Detect which cell encompasses the target text, then output its (x, y) center coordinate. 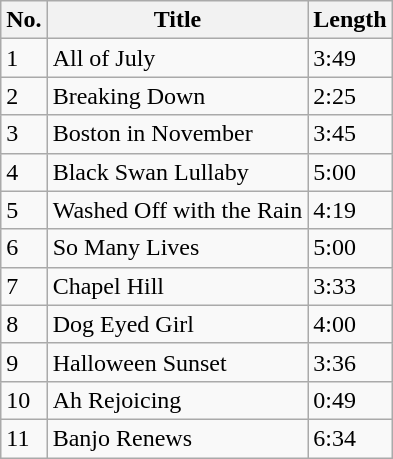
4:19 (350, 210)
Breaking Down (178, 96)
Chapel Hill (178, 286)
0:49 (350, 400)
Length (350, 20)
3:45 (350, 134)
6 (24, 248)
7 (24, 286)
Dog Eyed Girl (178, 324)
10 (24, 400)
4:00 (350, 324)
Boston in November (178, 134)
11 (24, 438)
Washed Off with the Rain (178, 210)
Halloween Sunset (178, 362)
Black Swan Lullaby (178, 172)
2:25 (350, 96)
3 (24, 134)
All of July (178, 58)
Title (178, 20)
3:33 (350, 286)
So Many Lives (178, 248)
3:49 (350, 58)
No. (24, 20)
5 (24, 210)
Banjo Renews (178, 438)
8 (24, 324)
9 (24, 362)
3:36 (350, 362)
1 (24, 58)
6:34 (350, 438)
4 (24, 172)
Ah Rejoicing (178, 400)
2 (24, 96)
